Identify which cell holds the provided text, then report its [X, Y] central coordinate. 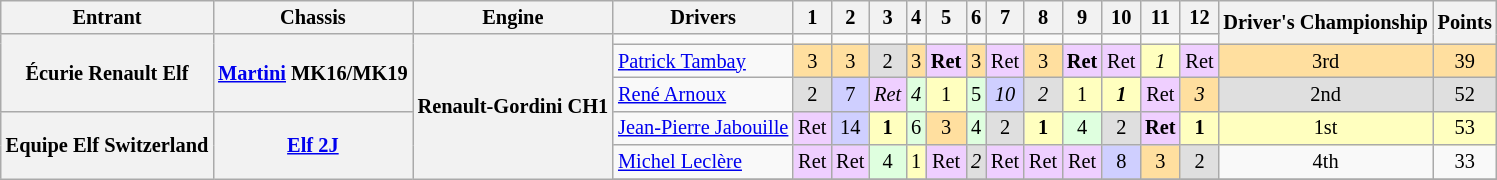
39 [1465, 61]
2nd [1325, 94]
3rd [1325, 61]
52 [1465, 94]
14 [850, 128]
1st [1325, 128]
René Arnoux [703, 94]
Equipe Elf Switzerland [107, 144]
Écurie Renault Elf [107, 72]
Patrick Tambay [703, 61]
Chassis [312, 17]
Martini MK16/MK19 [312, 72]
Jean-Pierre Jabouille [703, 128]
33 [1465, 162]
Driver's Championship [1325, 22]
Entrant [107, 17]
4th [1325, 162]
11 [1160, 17]
53 [1465, 128]
12 [1199, 17]
Elf 2J [312, 144]
Engine [514, 17]
Drivers [703, 17]
Points [1465, 22]
Renault-Gordini CH1 [514, 106]
9 [1082, 17]
Michel Leclère [703, 162]
